Find where the given text appears and provide that cell's center as [X, Y] coordinate. 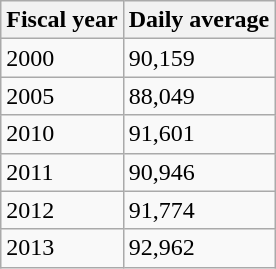
2005 [62, 96]
90,946 [199, 172]
92,962 [199, 248]
91,601 [199, 134]
2010 [62, 134]
2013 [62, 248]
2011 [62, 172]
2012 [62, 210]
91,774 [199, 210]
90,159 [199, 58]
88,049 [199, 96]
2000 [62, 58]
Fiscal year [62, 20]
Daily average [199, 20]
